Detect which cell encompasses the target text, then output its (X, Y) center coordinate. 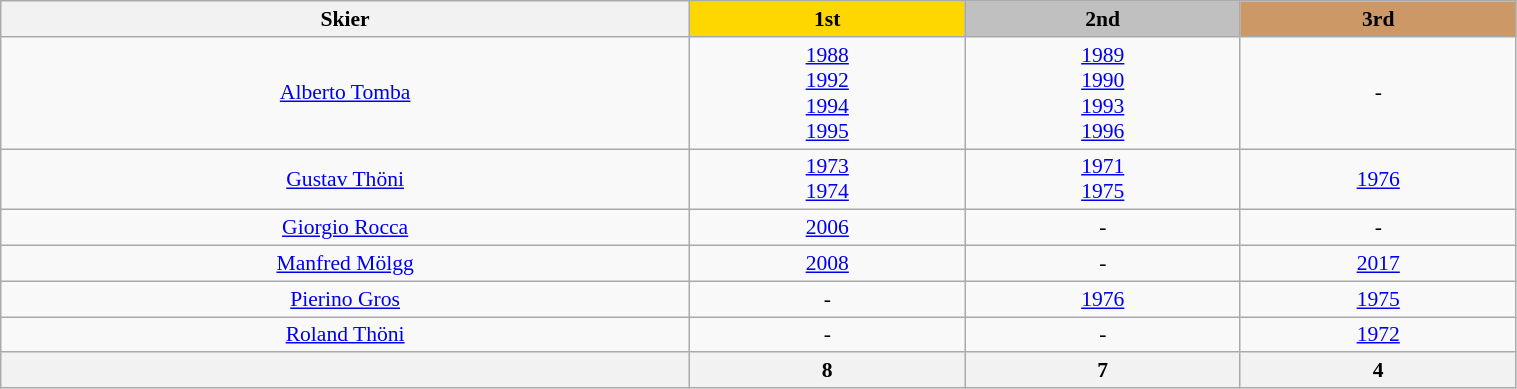
2006 (828, 228)
Manfred Mölgg (346, 264)
2017 (1378, 264)
1975 (1378, 299)
2nd (1102, 19)
1972 (1378, 335)
19731974 (828, 180)
1988199219941995 (828, 93)
Pierino Gros (346, 299)
Giorgio Rocca (346, 228)
Roland Thöni (346, 335)
Skier (346, 19)
4 (1378, 371)
Gustav Thöni (346, 180)
3rd (1378, 19)
Alberto Tomba (346, 93)
1989199019931996 (1102, 93)
19711975 (1102, 180)
2008 (828, 264)
1st (828, 19)
8 (828, 371)
7 (1102, 371)
